Return the [X, Y] coordinate for the center point of the cell that contains the specified text.  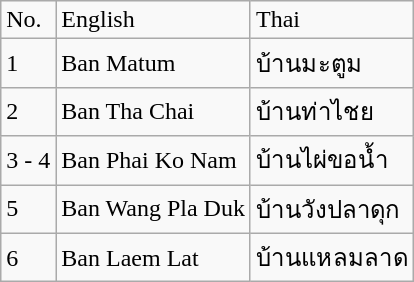
6 [28, 258]
No. [28, 20]
English [154, 20]
2 [28, 112]
บ้านวังปลาดุก [332, 208]
1 [28, 64]
Ban Tha Chai [154, 112]
บ้านท่าไชย [332, 112]
Thai [332, 20]
Ban Matum [154, 64]
บ้านแหลมลาด [332, 258]
5 [28, 208]
Ban Laem Lat [154, 258]
Ban Wang Pla Duk [154, 208]
บ้านมะตูม [332, 64]
Ban Phai Ko Nam [154, 160]
บ้านไผ่ขอน้ำ [332, 160]
3 - 4 [28, 160]
